Identify which cell holds the provided text, then report its [x, y] central coordinate. 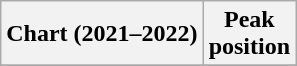
Peakposition [249, 34]
Chart (2021–2022) [102, 34]
